From the cell containing the given text, extract its center point as (X, Y) coordinate. 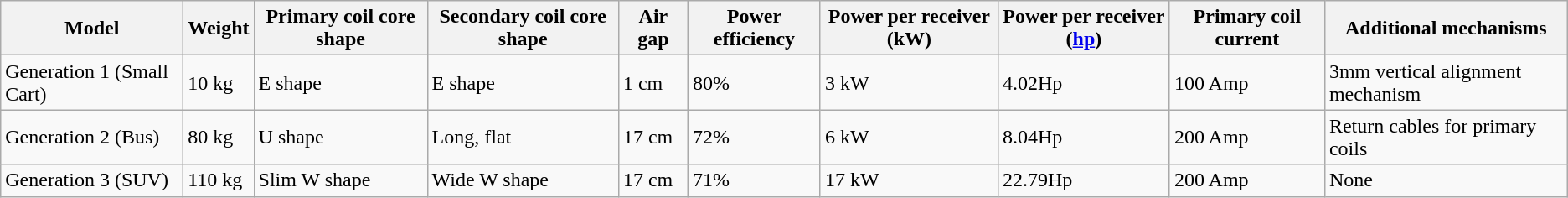
Long, flat (523, 138)
Power efficiency (754, 29)
110 kg (219, 180)
1 cm (653, 82)
Return cables for primary coils (1446, 138)
None (1446, 180)
72% (754, 138)
3mm vertical alignment mechanism (1446, 82)
Generation 3 (SUV) (92, 180)
80 kg (219, 138)
Slim W shape (340, 180)
Weight (219, 29)
100 Amp (1246, 82)
Secondary coil core shape (523, 29)
Power per receiver (kW) (909, 29)
Model (92, 29)
Generation 1 (Small Cart) (92, 82)
3 kW (909, 82)
4.02Hp (1084, 82)
71% (754, 180)
Power per receiver (hp) (1084, 29)
6 kW (909, 138)
Additional mechanisms (1446, 29)
17 kW (909, 180)
10 kg (219, 82)
Wide W shape (523, 180)
80% (754, 82)
U shape (340, 138)
Generation 2 (Bus) (92, 138)
Primary coil current (1246, 29)
8.04Hp (1084, 138)
Primary coil core shape (340, 29)
22.79Hp (1084, 180)
Air gap (653, 29)
